Output the [x, y] coordinate of the center of the cell containing the given text.  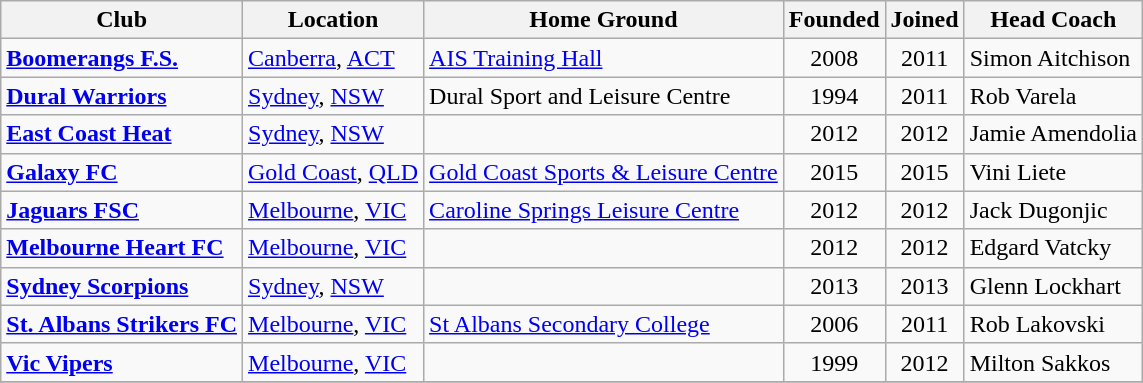
Glenn Lockhart [1053, 286]
Melbourne Heart FC [122, 248]
Dural Sport and Leisure Centre [604, 96]
Home Ground [604, 20]
Gold Coast, QLD [334, 172]
Joined [924, 20]
Jamie Amendolia [1053, 134]
Head Coach [1053, 20]
2006 [834, 324]
Caroline Springs Leisure Centre [604, 210]
Canberra, ACT [334, 58]
Vic Vipers [122, 362]
Club [122, 20]
1994 [834, 96]
Boomerangs F.S. [122, 58]
Rob Lakovski [1053, 324]
Location [334, 20]
2008 [834, 58]
Jack Dugonjic [1053, 210]
St. Albans Strikers FC [122, 324]
Simon Aitchison [1053, 58]
Rob Varela [1053, 96]
Vini Liete [1053, 172]
Edgard Vatcky [1053, 248]
Gold Coast Sports & Leisure Centre [604, 172]
Dural Warriors [122, 96]
St Albans Secondary College [604, 324]
Milton Sakkos [1053, 362]
Jaguars FSC [122, 210]
1999 [834, 362]
East Coast Heat [122, 134]
AIS Training Hall [604, 58]
Founded [834, 20]
Galaxy FC [122, 172]
Sydney Scorpions [122, 286]
